Pinpoint the cell where the given text exists, returning its (X, Y) midpoint coordinate. 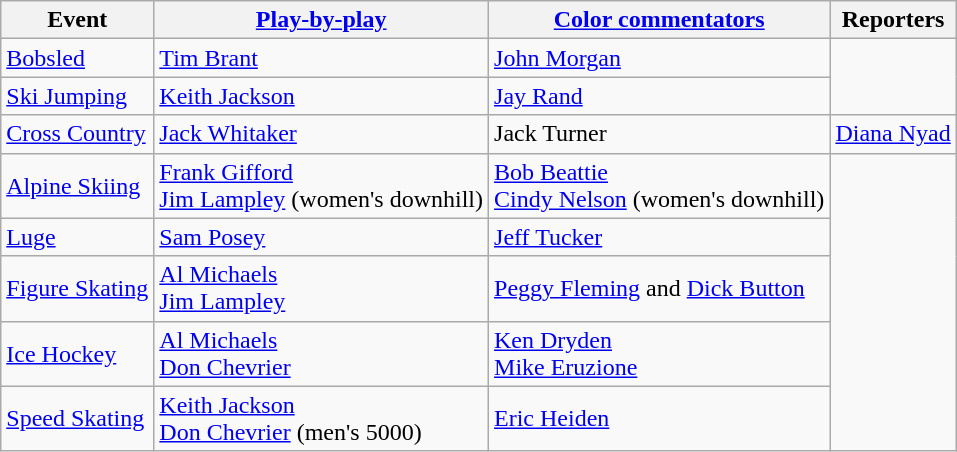
Cross Country (78, 134)
Tim Brant (322, 58)
Al MichaelsJim Lampley (322, 288)
Sam Posey (322, 237)
Jack Turner (660, 134)
Jack Whitaker (322, 134)
Peggy Fleming and Dick Button (660, 288)
Eric Heiden (660, 418)
Jeff Tucker (660, 237)
Alpine Skiing (78, 186)
Speed Skating (78, 418)
Reporters (893, 20)
Play-by-play (322, 20)
Figure Skating (78, 288)
Bob BeattieCindy Nelson (women's downhill) (660, 186)
Jay Rand (660, 96)
Luge (78, 237)
Ski Jumping (78, 96)
Ice Hockey (78, 354)
Ken DrydenMike Eruzione (660, 354)
Frank GiffordJim Lampley (women's downhill) (322, 186)
Keith Jackson (322, 96)
Diana Nyad (893, 134)
Color commentators (660, 20)
Bobsled (78, 58)
Keith JacksonDon Chevrier (men's 5000) (322, 418)
John Morgan (660, 58)
Al MichaelsDon Chevrier (322, 354)
Event (78, 20)
